Return [X, Y] of the center of cell containing provided text 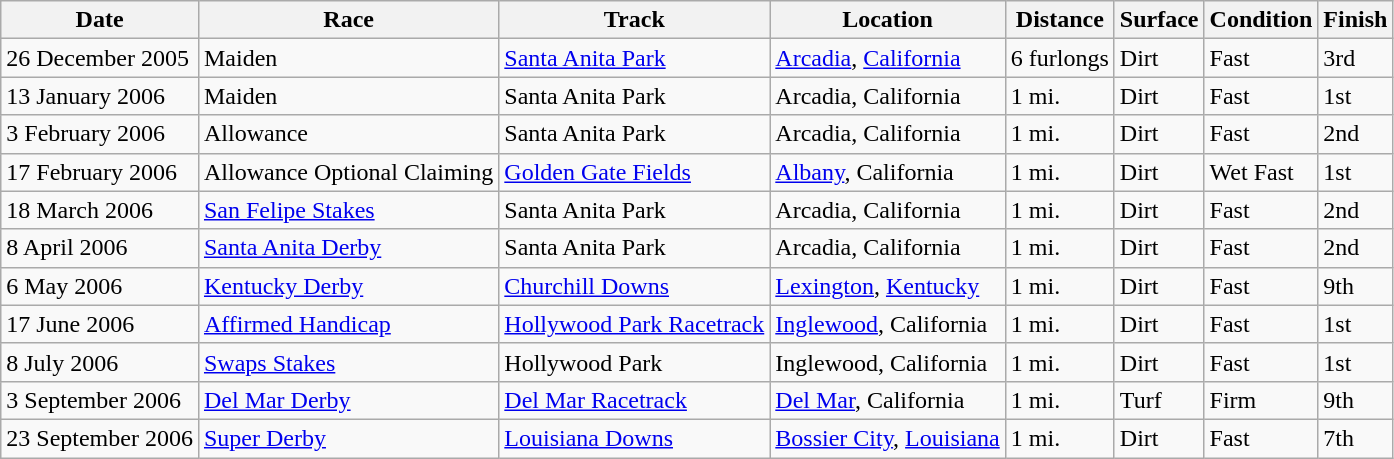
18 March 2006 [100, 210]
Location [888, 20]
Condition [1261, 20]
Finish [1356, 20]
Del Mar Derby [348, 400]
Hollywood Park Racetrack [634, 324]
23 September 2006 [100, 438]
7th [1356, 438]
6 furlongs [1060, 58]
Albany, California [888, 172]
Distance [1060, 20]
Super Derby [348, 438]
Louisiana Downs [634, 438]
13 January 2006 [100, 96]
Churchill Downs [634, 286]
17 June 2006 [100, 324]
Bossier City, Louisiana [888, 438]
17 February 2006 [100, 172]
Santa Anita Derby [348, 248]
Golden Gate Fields [634, 172]
Firm [1261, 400]
Del Mar Racetrack [634, 400]
8 April 2006 [100, 248]
Surface [1159, 20]
26 December 2005 [100, 58]
3 February 2006 [100, 134]
Swaps Stakes [348, 362]
6 May 2006 [100, 286]
San Felipe Stakes [348, 210]
Track [634, 20]
Turf [1159, 400]
Allowance [348, 134]
Kentucky Derby [348, 286]
3 September 2006 [100, 400]
Affirmed Handicap [348, 324]
Wet Fast [1261, 172]
Hollywood Park [634, 362]
Allowance Optional Claiming [348, 172]
8 July 2006 [100, 362]
Del Mar, California [888, 400]
3rd [1356, 58]
Race [348, 20]
Lexington, Kentucky [888, 286]
Date [100, 20]
